Scan for the cell matching the given text and deliver its [x, y] coordinate at center. 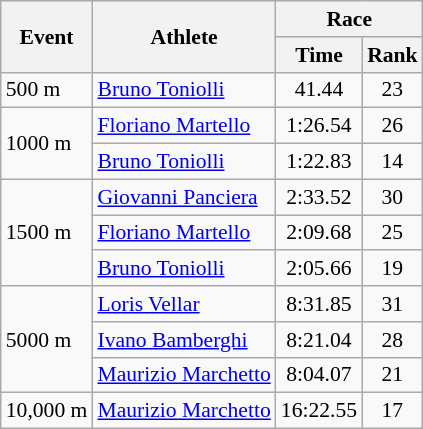
28 [392, 340]
Event [47, 36]
Loris Vellar [184, 304]
41.44 [319, 90]
5000 m [47, 340]
17 [392, 411]
1:26.54 [319, 126]
10,000 m [47, 411]
Athlete [184, 36]
2:33.52 [319, 197]
23 [392, 90]
8:31.85 [319, 304]
8:04.07 [319, 375]
30 [392, 197]
Time [319, 55]
Ivano Bamberghi [184, 340]
Race [350, 19]
Giovanni Panciera [184, 197]
1000 m [47, 144]
2:09.68 [319, 233]
14 [392, 162]
31 [392, 304]
16:22.55 [319, 411]
21 [392, 375]
2:05.66 [319, 269]
1500 m [47, 232]
25 [392, 233]
500 m [47, 90]
Rank [392, 55]
1:22.83 [319, 162]
26 [392, 126]
19 [392, 269]
8:21.04 [319, 340]
